Return [x, y] of the center of cell containing provided text 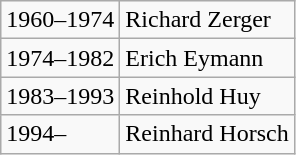
1994– [60, 134]
Reinhold Huy [207, 96]
1960–1974 [60, 20]
1974–1982 [60, 58]
Erich Eymann [207, 58]
1983–1993 [60, 96]
Richard Zerger [207, 20]
Reinhard Horsch [207, 134]
